Output the [X, Y] coordinate of the center of the cell containing the given text.  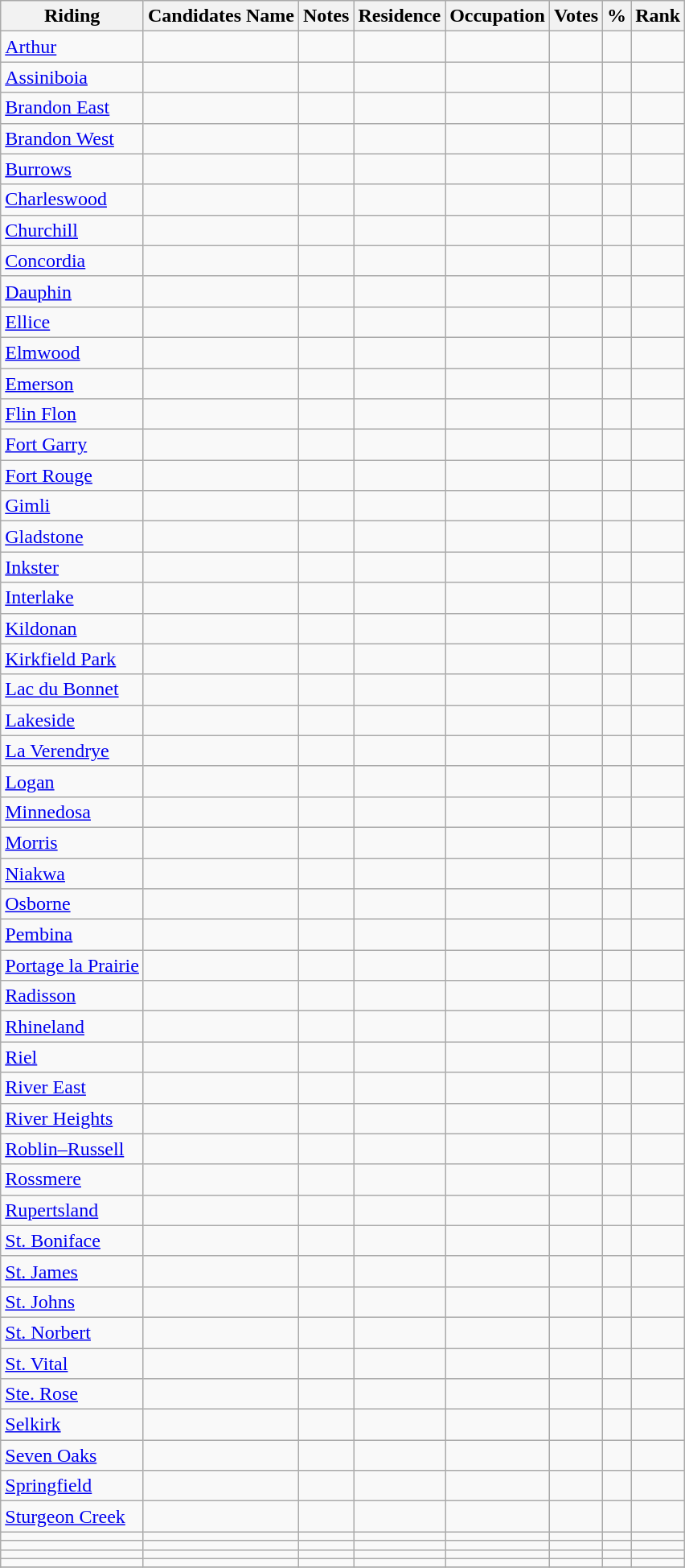
Candidates Name [220, 16]
Roblin–Russell [72, 1149]
Votes [576, 16]
Flin Flon [72, 414]
Riding [72, 16]
Elmwood [72, 352]
River East [72, 1088]
Springfield [72, 1486]
Lac du Bonnet [72, 689]
Notes [326, 16]
La Verendrye [72, 751]
Ste. Rose [72, 1394]
Lakeside [72, 720]
Niakwa [72, 873]
Selkirk [72, 1425]
Morris [72, 842]
Assiniboia [72, 77]
Osborne [72, 904]
Rank [658, 16]
Gladstone [72, 537]
Minnedosa [72, 812]
Interlake [72, 598]
Kildonan [72, 628]
Inkster [72, 567]
Concordia [72, 261]
Brandon West [72, 138]
Logan [72, 781]
Arthur [72, 47]
% [617, 16]
Pembina [72, 935]
Portage la Prairie [72, 965]
Brandon East [72, 108]
Gimli [72, 506]
River Heights [72, 1118]
Rossmere [72, 1179]
Kirkfield Park [72, 659]
Emerson [72, 384]
Dauphin [72, 291]
St. Vital [72, 1364]
Burrows [72, 169]
St. Boniface [72, 1241]
Rupertsland [72, 1210]
Residence [400, 16]
Sturgeon Creek [72, 1517]
St. Johns [72, 1302]
Churchill [72, 230]
Occupation [498, 16]
Seven Oaks [72, 1455]
Fort Rouge [72, 475]
Ellice [72, 322]
St. James [72, 1271]
Riel [72, 1057]
St. Norbert [72, 1332]
Fort Garry [72, 445]
Rhineland [72, 1027]
Radisson [72, 996]
Charleswood [72, 200]
